For the text-containing cell, return its midpoint in [X, Y] coordinate format. 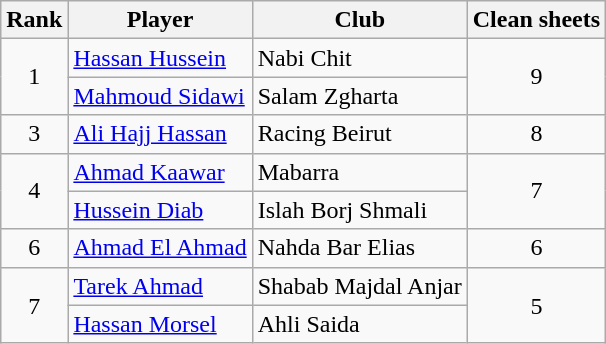
Hassan Morsel [160, 324]
Player [160, 20]
Mahmoud Sidawi [160, 96]
5 [536, 305]
Racing Beirut [360, 134]
Nahda Bar Elias [360, 248]
8 [536, 134]
Rank [34, 20]
3 [34, 134]
Club [360, 20]
Clean sheets [536, 20]
Hassan Hussein [160, 58]
Islah Borj Shmali [360, 210]
Ahli Saida [360, 324]
Ahmad El Ahmad [160, 248]
1 [34, 77]
Ahmad Kaawar [160, 172]
9 [536, 77]
Mabarra [360, 172]
Shabab Majdal Anjar [360, 286]
Ali Hajj Hassan [160, 134]
Hussein Diab [160, 210]
Tarek Ahmad [160, 286]
Nabi Chit [360, 58]
4 [34, 191]
Salam Zgharta [360, 96]
